Pinpoint the cell where the given text exists, returning its [X, Y] midpoint coordinate. 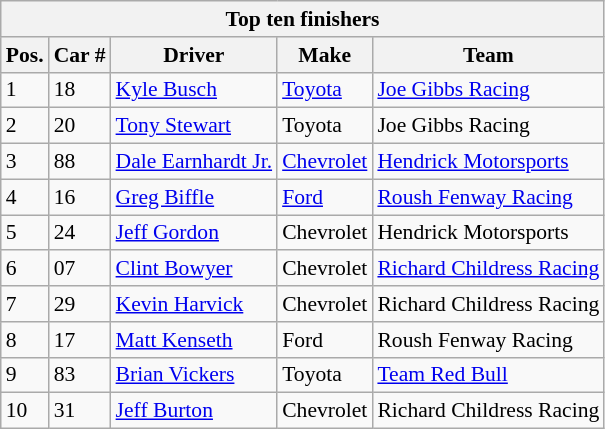
20 [80, 126]
29 [80, 304]
5 [25, 233]
Kyle Busch [194, 90]
10 [25, 411]
Top ten finishers [303, 19]
2 [25, 126]
Brian Vickers [194, 375]
Dale Earnhardt Jr. [194, 162]
07 [80, 269]
Matt Kenseth [194, 340]
7 [25, 304]
Jeff Gordon [194, 233]
4 [25, 197]
Team Red Bull [488, 375]
6 [25, 269]
88 [80, 162]
Kevin Harvick [194, 304]
1 [25, 90]
Greg Biffle [194, 197]
Team [488, 55]
Tony Stewart [194, 126]
17 [80, 340]
Driver [194, 55]
31 [80, 411]
18 [80, 90]
3 [25, 162]
Clint Bowyer [194, 269]
Jeff Burton [194, 411]
24 [80, 233]
83 [80, 375]
Pos. [25, 55]
9 [25, 375]
16 [80, 197]
Car # [80, 55]
8 [25, 340]
Make [324, 55]
